Output the [x, y] coordinate of the center of the cell containing the given text.  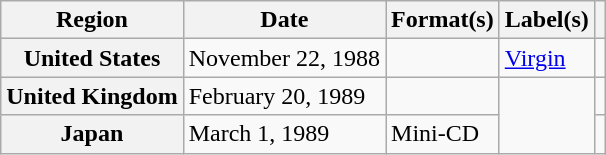
Format(s) [443, 20]
Date [284, 20]
Japan [92, 134]
March 1, 1989 [284, 134]
November 22, 1988 [284, 58]
Mini-CD [443, 134]
Region [92, 20]
United States [92, 58]
Virgin [546, 58]
Label(s) [546, 20]
February 20, 1989 [284, 96]
United Kingdom [92, 96]
